Scan for the cell matching the given text and deliver its (x, y) coordinate at center. 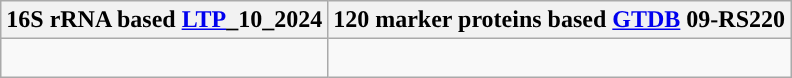
16S rRNA based LTP_10_2024 (164, 20)
120 marker proteins based GTDB 09-RS220 (560, 20)
